Return [X, Y] of the center of cell containing provided text 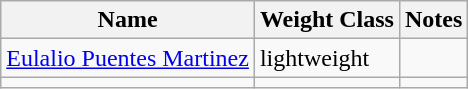
Weight Class [326, 20]
Notes [433, 20]
Name [128, 20]
lightweight [326, 58]
Eulalio Puentes Martinez [128, 58]
